For the text-containing cell, return its midpoint in (x, y) coordinate format. 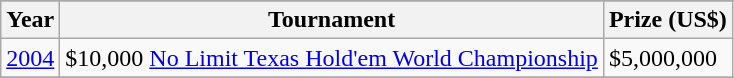
Tournament (332, 20)
Prize (US$) (668, 20)
$10,000 No Limit Texas Hold'em World Championship (332, 58)
$5,000,000 (668, 58)
2004 (30, 58)
Year (30, 20)
